Pinpoint the cell where the given text exists, returning its (X, Y) midpoint coordinate. 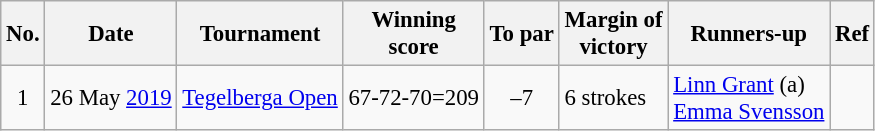
67-72-70=209 (414, 98)
Date (111, 34)
Runners-up (749, 34)
Tegelberga Open (260, 98)
Linn Grant (a) Emma Svensson (749, 98)
Margin ofvictory (614, 34)
26 May 2019 (111, 98)
No. (23, 34)
1 (23, 98)
–7 (522, 98)
6 strokes (614, 98)
Ref (852, 34)
Tournament (260, 34)
To par (522, 34)
Winningscore (414, 34)
